Detect which cell encompasses the target text, then output its [x, y] center coordinate. 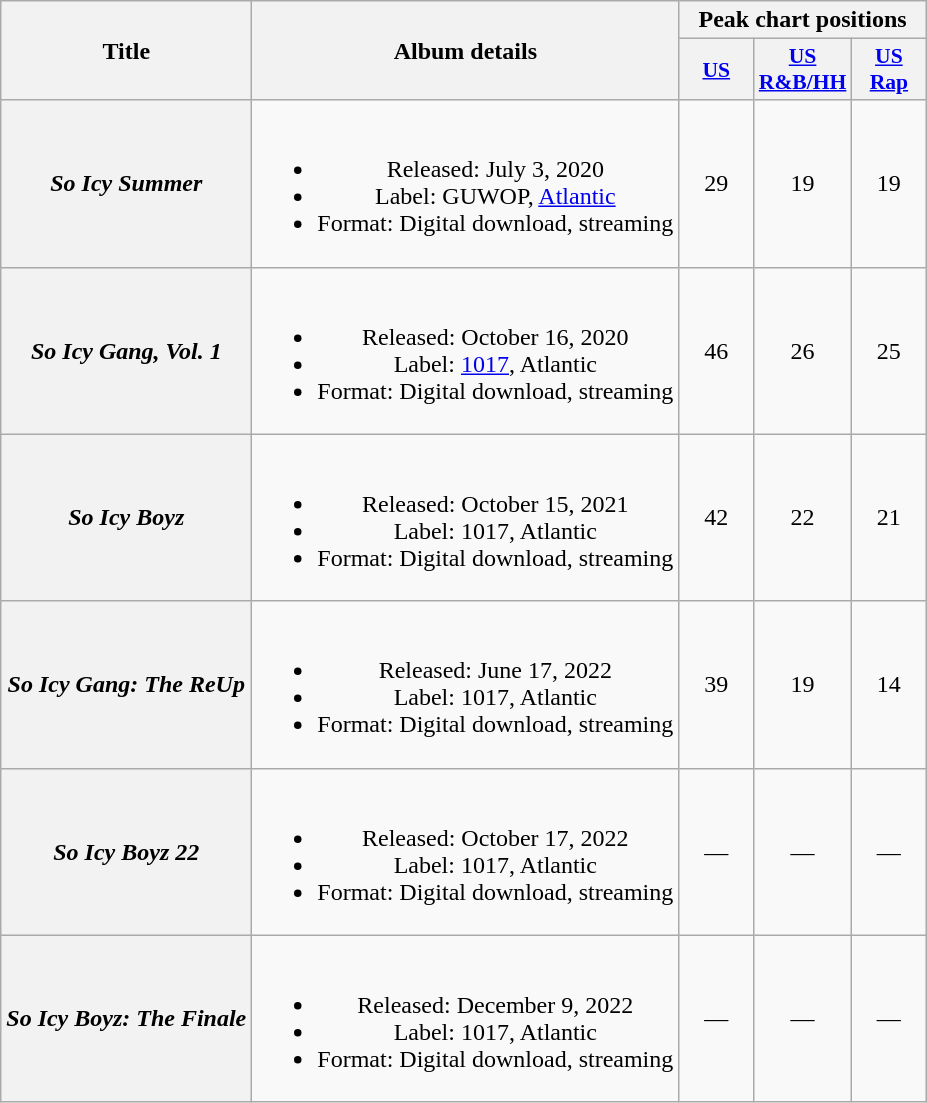
USRap [888, 70]
Album details [466, 50]
29 [716, 184]
42 [716, 518]
Released: October 17, 2022Label: 1017, AtlanticFormat: Digital download, streaming [466, 852]
Released: October 16, 2020Label: 1017, AtlanticFormat: Digital download, streaming [466, 350]
25 [888, 350]
22 [803, 518]
USR&B/HH [803, 70]
46 [716, 350]
Released: June 17, 2022Label: 1017, AtlanticFormat: Digital download, streaming [466, 684]
So Icy Summer [126, 184]
Released: July 3, 2020Label: GUWOP, AtlanticFormat: Digital download, streaming [466, 184]
So Icy Gang: The ReUp [126, 684]
So Icy Boyz: The Finale [126, 1018]
Released: October 15, 2021Label: 1017, AtlanticFormat: Digital download, streaming [466, 518]
So Icy Gang, Vol. 1 [126, 350]
Title [126, 50]
Peak chart positions [803, 20]
Released: December 9, 2022Label: 1017, AtlanticFormat: Digital download, streaming [466, 1018]
39 [716, 684]
US [716, 70]
14 [888, 684]
26 [803, 350]
21 [888, 518]
So Icy Boyz 22 [126, 852]
So Icy Boyz [126, 518]
